Locate the cell with the specified text and output its [X, Y] center coordinate. 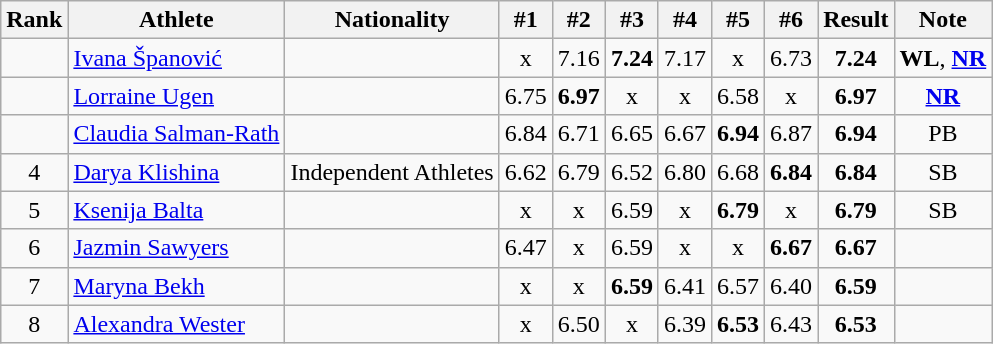
6.71 [578, 134]
#1 [526, 20]
7.17 [684, 58]
6.62 [526, 172]
Ksenija Balta [176, 210]
6.39 [684, 324]
6.52 [632, 172]
6.80 [684, 172]
Note [943, 20]
6.40 [792, 286]
6.75 [526, 96]
6.43 [792, 324]
Athlete [176, 20]
7.16 [578, 58]
PB [943, 134]
#3 [632, 20]
#4 [684, 20]
8 [34, 324]
6.50 [578, 324]
7 [34, 286]
Alexandra Wester [176, 324]
Jazmin Sawyers [176, 248]
6.65 [632, 134]
6 [34, 248]
#6 [792, 20]
6.87 [792, 134]
Darya Klishina [176, 172]
5 [34, 210]
Claudia Salman-Rath [176, 134]
6.47 [526, 248]
6.57 [738, 286]
6.68 [738, 172]
Rank [34, 20]
6.58 [738, 96]
Lorraine Ugen [176, 96]
Ivana Španović [176, 58]
Result [856, 20]
Independent Athletes [392, 172]
4 [34, 172]
6.73 [792, 58]
#5 [738, 20]
6.41 [684, 286]
WL, NR [943, 58]
#2 [578, 20]
NR [943, 96]
Maryna Bekh [176, 286]
Nationality [392, 20]
